Output the (x, y) coordinate of the center of the cell containing the given text.  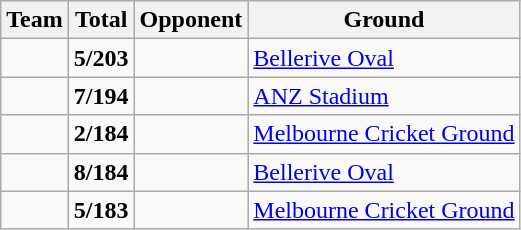
2/184 (101, 134)
5/183 (101, 210)
8/184 (101, 172)
Team (35, 20)
5/203 (101, 58)
ANZ Stadium (384, 96)
7/194 (101, 96)
Total (101, 20)
Opponent (191, 20)
Ground (384, 20)
